Capture the cell that displays the provided text and extract its (X, Y) central coordinate. 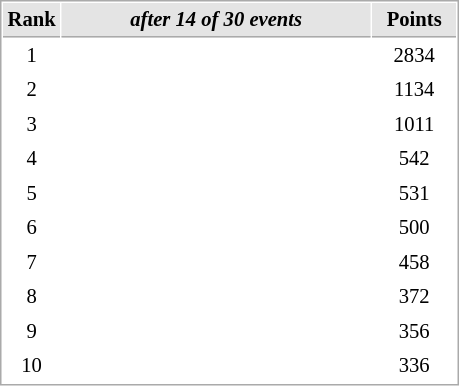
after 14 of 30 events (216, 20)
500 (414, 228)
8 (32, 296)
2834 (414, 56)
1134 (414, 90)
7 (32, 262)
5 (32, 194)
3 (32, 124)
10 (32, 366)
356 (414, 332)
Rank (32, 20)
6 (32, 228)
531 (414, 194)
4 (32, 158)
1 (32, 56)
1011 (414, 124)
Points (414, 20)
9 (32, 332)
2 (32, 90)
458 (414, 262)
542 (414, 158)
336 (414, 366)
372 (414, 296)
